Return the (X, Y) coordinate for the center point of the cell that contains the specified text.  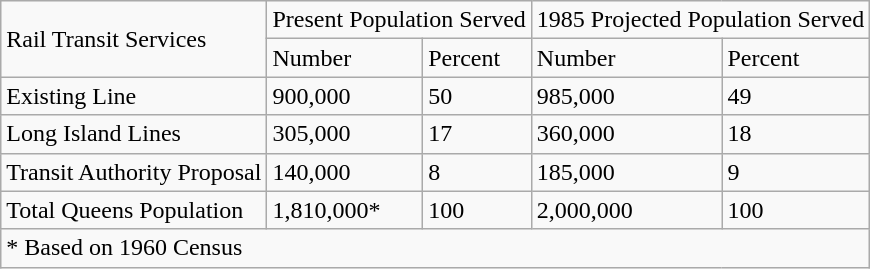
Transit Authority Proposal (134, 172)
1985 Projected Population Served (700, 20)
Present Population Served (399, 20)
185,000 (626, 172)
140,000 (345, 172)
Rail Transit Services (134, 39)
50 (478, 96)
360,000 (626, 134)
Long Island Lines (134, 134)
17 (478, 134)
18 (796, 134)
49 (796, 96)
2,000,000 (626, 210)
900,000 (345, 96)
9 (796, 172)
Existing Line (134, 96)
Total Queens Population (134, 210)
8 (478, 172)
* Based on 1960 Census (436, 248)
985,000 (626, 96)
305,000 (345, 134)
1,810,000* (345, 210)
